Identify which cell holds the provided text, then report its [X, Y] central coordinate. 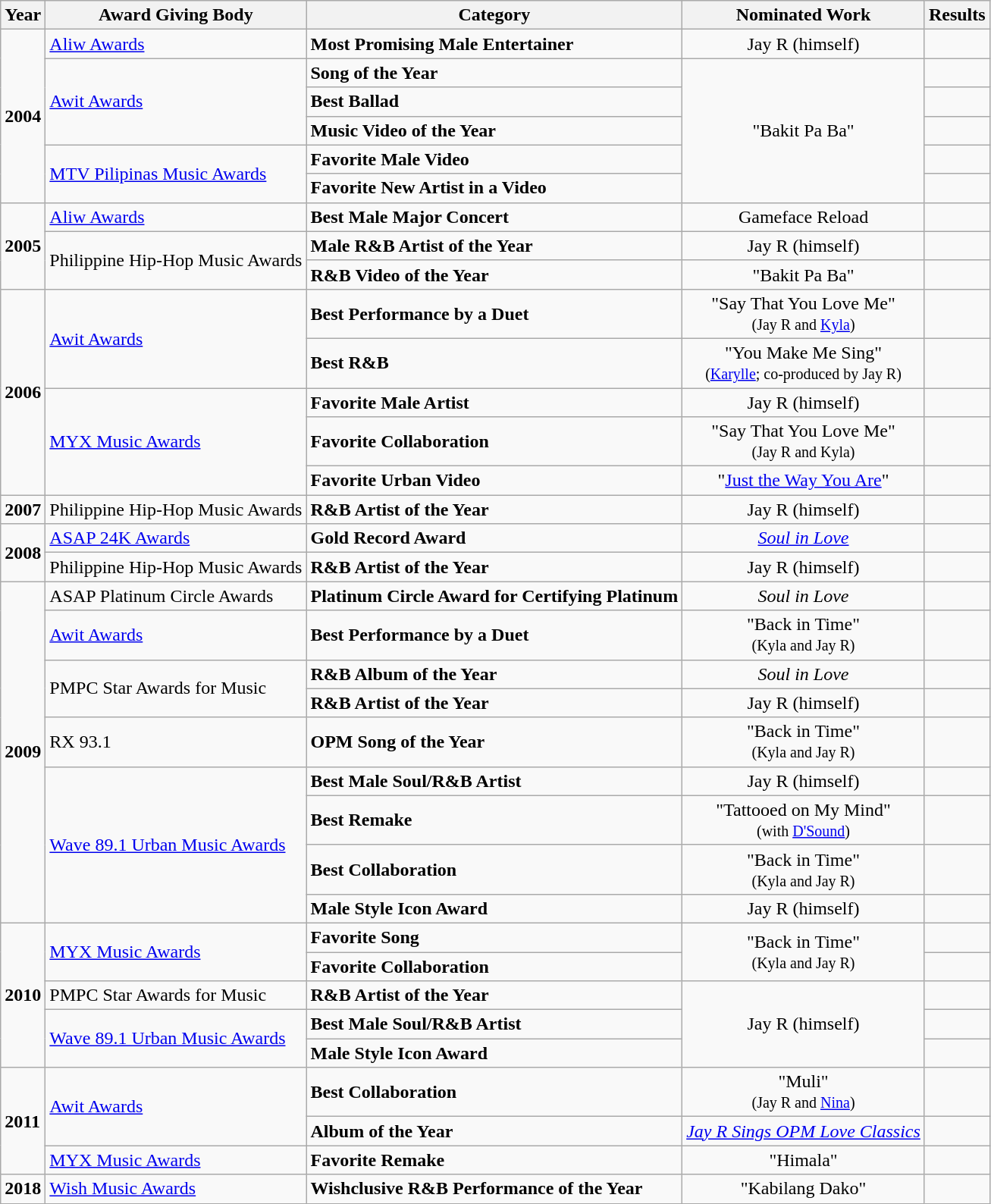
Best Remake [494, 820]
Favorite Urban Video [494, 481]
Favorite Male Video [494, 159]
2007 [23, 510]
Gold Record Award [494, 538]
Favorite Remake [494, 1160]
"Muli"(Jay R and Nina) [804, 1092]
Year [23, 15]
"Himala" [804, 1160]
2009 [23, 752]
Results [957, 15]
2006 [23, 391]
Platinum Circle Award for Certifying Platinum [494, 596]
Favorite Male Artist [494, 403]
Most Promising Male Entertainer [494, 44]
MTV Pilipinas Music Awards [176, 174]
Wish Music Awards [176, 1189]
Award Giving Body [176, 15]
R&B Album of the Year [494, 674]
Album of the Year [494, 1131]
2010 [23, 995]
2005 [23, 246]
Category [494, 15]
Best R&B [494, 362]
Favorite New Artist in a Video [494, 188]
2004 [23, 116]
RX 93.1 [176, 742]
ASAP Platinum Circle Awards [176, 596]
2008 [23, 553]
Gameface Reload [804, 217]
Jay R Sings OPM Love Classics [804, 1131]
Nominated Work [804, 15]
OPM Song of the Year [494, 742]
Best Male Major Concert [494, 217]
"Just the Way You Are" [804, 481]
"Tattooed on My Mind"(with D'Sound) [804, 820]
ASAP 24K Awards [176, 538]
Favorite Song [494, 937]
Music Video of the Year [494, 130]
R&B Video of the Year [494, 274]
2011 [23, 1121]
Male R&B Artist of the Year [494, 246]
Song of the Year [494, 73]
Best Ballad [494, 102]
2018 [23, 1189]
"You Make Me Sing"(Karylle; co-produced by Jay R) [804, 362]
Wishclusive R&B Performance of the Year [494, 1189]
"Kabilang Dako" [804, 1189]
